Return (x, y) of the center of cell containing provided text 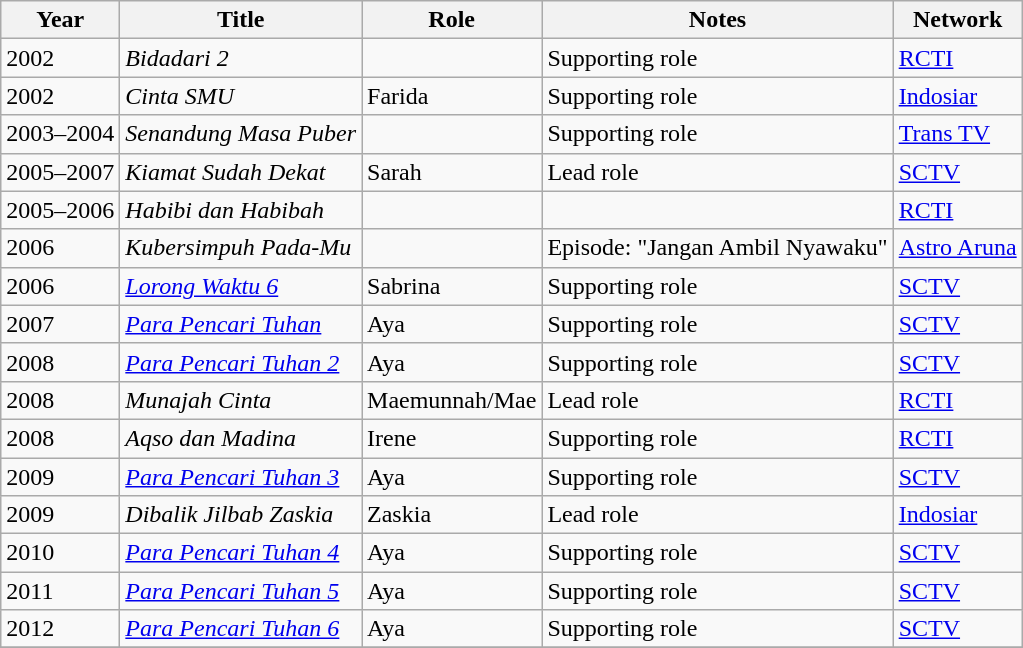
Episode: "Jangan Ambil Nyawaku" (718, 248)
Kubersimpuh Pada-Mu (241, 248)
2005–2006 (60, 210)
Irene (452, 438)
Sarah (452, 172)
Role (452, 20)
2003–2004 (60, 134)
Title (241, 20)
Dibalik Jilbab Zaskia (241, 515)
Munajah Cinta (241, 400)
Para Pencari Tuhan 3 (241, 477)
Aqso dan Madina (241, 438)
Cinta SMU (241, 96)
2012 (60, 629)
Zaskia (452, 515)
Para Pencari Tuhan 6 (241, 629)
Trans TV (958, 134)
Lorong Waktu 6 (241, 286)
Astro Aruna (958, 248)
Kiamat Sudah Dekat (241, 172)
Maemunnah/Mae (452, 400)
Network (958, 20)
Para Pencari Tuhan 2 (241, 362)
2010 (60, 553)
Sabrina (452, 286)
Year (60, 20)
Para Pencari Tuhan 5 (241, 591)
2005–2007 (60, 172)
2007 (60, 324)
Notes (718, 20)
Farida (452, 96)
Para Pencari Tuhan 4 (241, 553)
Habibi dan Habibah (241, 210)
2011 (60, 591)
Senandung Masa Puber (241, 134)
Para Pencari Tuhan (241, 324)
Bidadari 2 (241, 58)
